Search for the cell housing the specified text and yield its [X, Y] center coordinate. 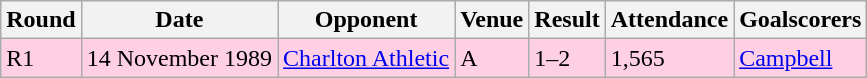
A [492, 58]
Attendance [669, 20]
Result [567, 20]
Charlton Athletic [366, 58]
Date [179, 20]
14 November 1989 [179, 58]
Venue [492, 20]
Round [41, 20]
Campbell [800, 58]
Opponent [366, 20]
1,565 [669, 58]
R1 [41, 58]
Goalscorers [800, 20]
1–2 [567, 58]
